Detect which cell encompasses the target text, then output its [x, y] center coordinate. 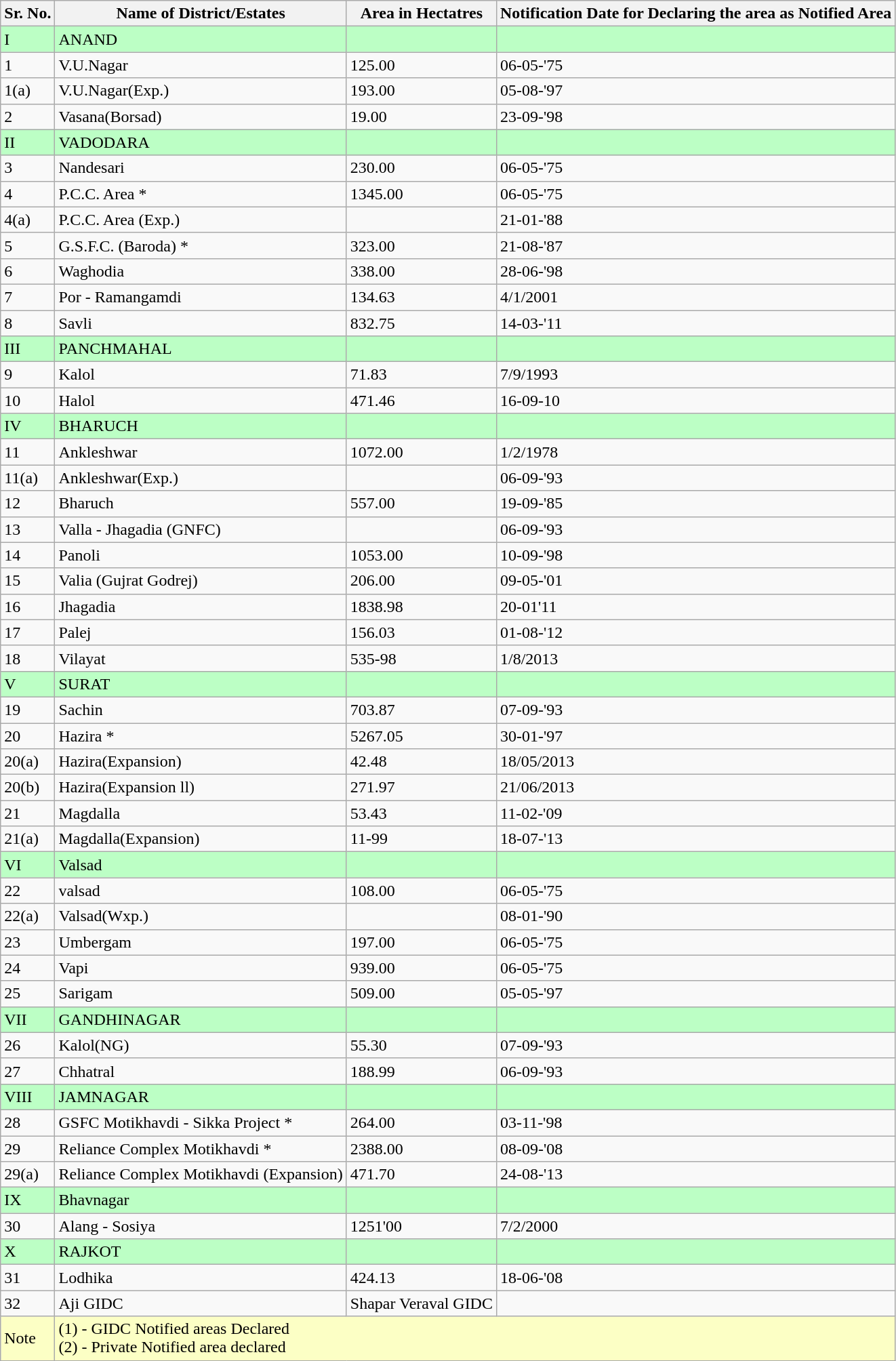
10-09-'98 [695, 555]
Waghodia [201, 271]
5267.05 [422, 735]
03-11-'98 [695, 1122]
Panoli [201, 555]
557.00 [422, 504]
Halol [201, 401]
Vilayat [201, 658]
23 [28, 942]
08-01-'90 [695, 916]
21 [28, 813]
1072.00 [422, 452]
2388.00 [422, 1149]
30 [28, 1226]
RAJKOT [201, 1252]
31 [28, 1278]
Sarigam [201, 994]
II [28, 142]
Lodhika [201, 1278]
Chhatral [201, 1071]
Por - Ramangamdi [201, 297]
GSFC Motikhavdi - Sikka Project * [201, 1122]
VII [28, 1019]
Valsad [201, 865]
230.00 [422, 168]
Hazira(Expansion) [201, 762]
14-03-'11 [695, 323]
7 [28, 297]
4(a) [28, 220]
Area in Hectatres [422, 14]
20 [28, 735]
P.C.C. Area (Exp.) [201, 220]
VI [28, 865]
Aji GIDC [201, 1303]
Ankleshwar(Exp.) [201, 478]
IX [28, 1200]
Valsad(Wxp.) [201, 916]
19.00 [422, 117]
05-08-'97 [695, 91]
18-07-'13 [695, 839]
Valia (Gujrat Godrej) [201, 581]
12 [28, 504]
206.00 [422, 581]
Vapi [201, 968]
24-08-'13 [695, 1175]
10 [28, 401]
9 [28, 375]
1(a) [28, 91]
29(a) [28, 1175]
6 [28, 271]
28-06-'98 [695, 271]
8 [28, 323]
20-01'11 [695, 607]
30-01-'97 [695, 735]
Valla - Jhagadia (GNFC) [201, 529]
32 [28, 1303]
(1) - GIDC Notified areas Declared (2) - Private Notified area declared [475, 1338]
193.00 [422, 91]
Nandesari [201, 168]
Magdalla(Expansion) [201, 839]
Bhavnagar [201, 1200]
Sachin [201, 710]
1345.00 [422, 194]
27 [28, 1071]
71.83 [422, 375]
4/1/2001 [695, 297]
20(a) [28, 762]
ANAND [201, 39]
20(b) [28, 788]
3 [28, 168]
Ankleshwar [201, 452]
IV [28, 426]
21(a) [28, 839]
11 [28, 452]
22(a) [28, 916]
Umbergam [201, 942]
Kalol [201, 375]
53.43 [422, 813]
11-02-'09 [695, 813]
V.U.Nagar [201, 65]
Jhagadia [201, 607]
16-09-10 [695, 401]
Notification Date for Declaring the area as Notified Area [695, 14]
14 [28, 555]
703.87 [422, 710]
19-09-'85 [695, 504]
Note [28, 1338]
JAMNAGAR [201, 1097]
23-09-'98 [695, 117]
08-09-'08 [695, 1149]
21-08-'87 [695, 245]
5 [28, 245]
I [28, 39]
X [28, 1252]
1/2/1978 [695, 452]
2 [28, 117]
271.97 [422, 788]
Sr. No. [28, 14]
24 [28, 968]
22 [28, 891]
471.70 [422, 1175]
Name of District/Estates [201, 14]
BHARUCH [201, 426]
509.00 [422, 994]
21/06/2013 [695, 788]
PANCHMAHAL [201, 349]
264.00 [422, 1122]
939.00 [422, 968]
535-98 [422, 658]
17 [28, 632]
1053.00 [422, 555]
Savli [201, 323]
21-01-'88 [695, 220]
VADODARA [201, 142]
1251'00 [422, 1226]
1/8/2013 [695, 658]
Reliance Complex Motikhavdi (Expansion) [201, 1175]
11-99 [422, 839]
28 [28, 1122]
108.00 [422, 891]
III [28, 349]
V [28, 684]
156.03 [422, 632]
29 [28, 1149]
25 [28, 994]
VIII [28, 1097]
V.U.Nagar(Exp.) [201, 91]
Reliance Complex Motikhavdi * [201, 1149]
05-05-'97 [695, 994]
832.75 [422, 323]
197.00 [422, 942]
338.00 [422, 271]
Vasana(Borsad) [201, 117]
09-05-'01 [695, 581]
Magdalla [201, 813]
7/9/1993 [695, 375]
125.00 [422, 65]
16 [28, 607]
Hazira * [201, 735]
13 [28, 529]
7/2/2000 [695, 1226]
15 [28, 581]
55.30 [422, 1045]
424.13 [422, 1278]
42.48 [422, 762]
Shapar Veraval GIDC [422, 1303]
4 [28, 194]
188.99 [422, 1071]
1 [28, 65]
Kalol(NG) [201, 1045]
valsad [201, 891]
Bharuch [201, 504]
Palej [201, 632]
Hazira(Expansion ll) [201, 788]
P.C.C. Area * [201, 194]
26 [28, 1045]
Alang - Sosiya [201, 1226]
323.00 [422, 245]
18-06-'08 [695, 1278]
11(a) [28, 478]
471.46 [422, 401]
01-08-'12 [695, 632]
19 [28, 710]
SURAT [201, 684]
GANDHINAGAR [201, 1019]
G.S.F.C. (Baroda) * [201, 245]
18 [28, 658]
18/05/2013 [695, 762]
134.63 [422, 297]
1838.98 [422, 607]
